Extract the (X, Y) coordinate from the center of the cell holding the provided text.  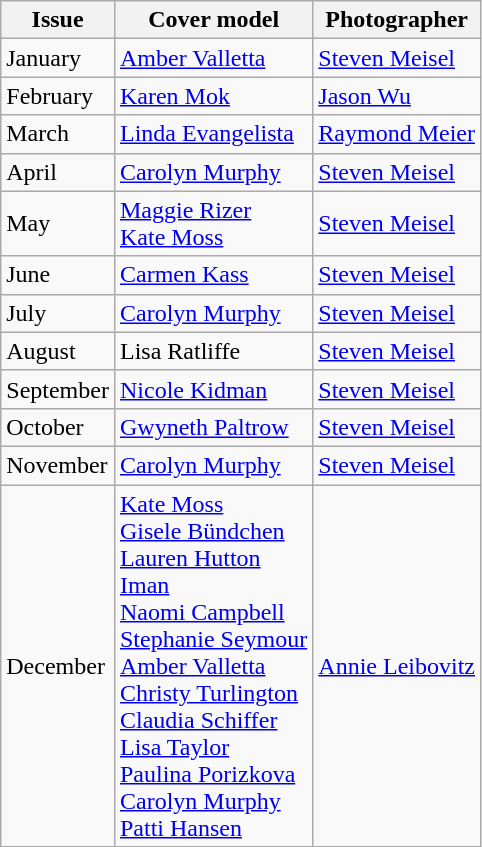
August (58, 351)
September (58, 389)
Gwyneth Paltrow (213, 427)
October (58, 427)
Lisa Ratliffe (213, 351)
June (58, 275)
May (58, 224)
Annie Leibovitz (397, 665)
Amber Valletta (213, 58)
February (58, 96)
Carmen Kass (213, 275)
Photographer (397, 20)
March (58, 134)
Maggie Rizer Kate Moss (213, 224)
November (58, 465)
December (58, 665)
Jason Wu (397, 96)
Raymond Meier (397, 134)
Issue (58, 20)
Karen Mok (213, 96)
Nicole Kidman (213, 389)
January (58, 58)
Cover model (213, 20)
Linda Evangelista (213, 134)
July (58, 313)
April (58, 172)
